For the text-containing cell, return its midpoint in [x, y] coordinate format. 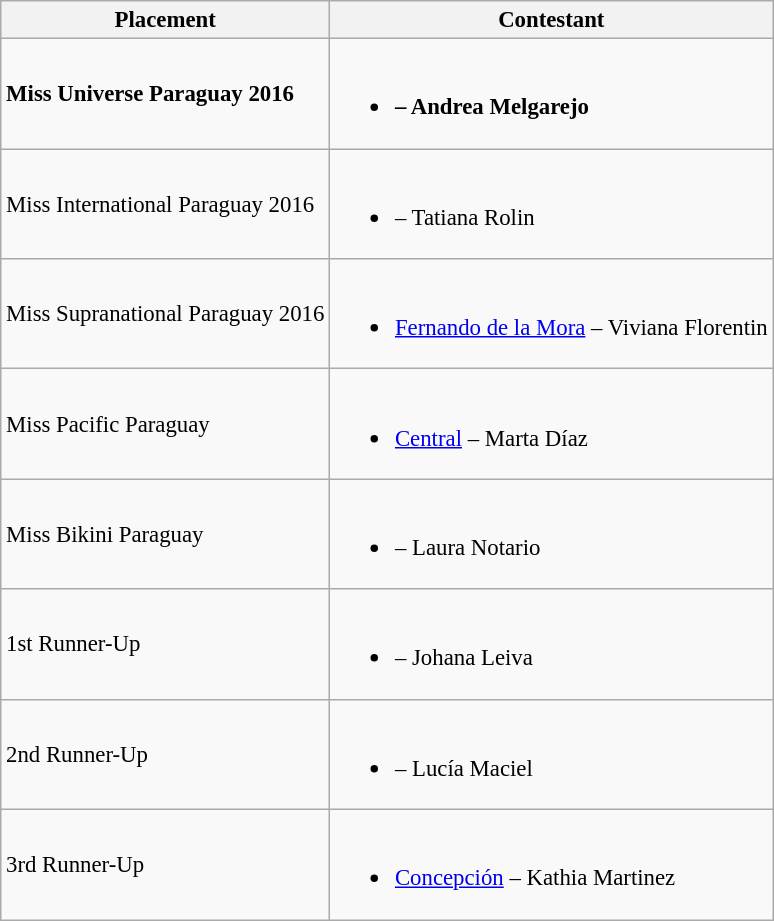
Miss Universe Paraguay 2016 [166, 94]
Central – Marta Díaz [552, 424]
2nd Runner-Up [166, 754]
Miss Bikini Paraguay [166, 534]
1st Runner-Up [166, 644]
3rd Runner-Up [166, 865]
– Laura Notario [552, 534]
Miss Supranational Paraguay 2016 [166, 314]
Placement [166, 20]
Miss International Paraguay 2016 [166, 204]
– Andrea Melgarejo [552, 94]
Fernando de la Mora – Viviana Florentin [552, 314]
– Lucía Maciel [552, 754]
Contestant [552, 20]
Concepción – Kathia Martinez [552, 865]
– Tatiana Rolin [552, 204]
Miss Pacific Paraguay [166, 424]
– Johana Leiva [552, 644]
